Provide the [x, y] coordinate of the cell's center where the given text is located.  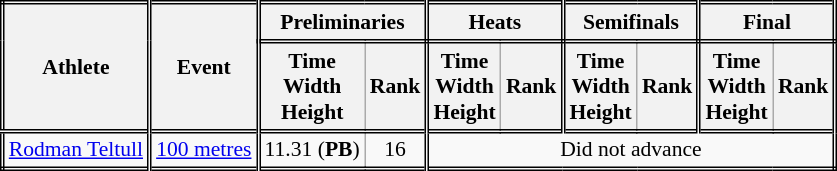
Preliminaries [342, 22]
11.31 (PB) [312, 150]
Semifinals [631, 22]
16 [396, 150]
Athlete [76, 67]
Heats [495, 22]
Final [767, 22]
Event [204, 67]
Rodman Teltull [76, 150]
Did not advance [631, 150]
100 metres [204, 150]
